From the cell containing the given text, extract its center point as [x, y] coordinate. 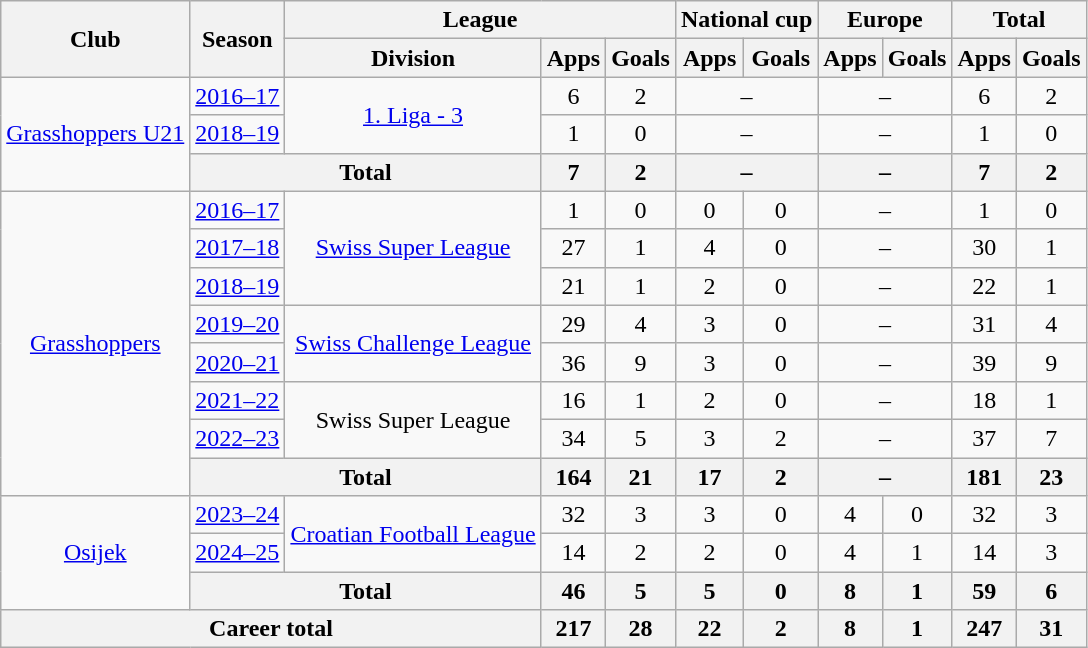
2017–18 [238, 248]
Osijek [96, 553]
18 [984, 400]
29 [573, 324]
2020–21 [238, 362]
16 [573, 400]
2023–24 [238, 515]
34 [573, 438]
Grasshoppers [96, 343]
217 [573, 629]
2024–25 [238, 553]
27 [573, 248]
28 [641, 629]
Croatian Football League [413, 534]
30 [984, 248]
247 [984, 629]
Grasshoppers U21 [96, 134]
Club [96, 39]
181 [984, 477]
National cup [746, 20]
Career total [271, 629]
2021–22 [238, 400]
17 [709, 477]
36 [573, 362]
2022–23 [238, 438]
League [480, 20]
2019–20 [238, 324]
Swiss Challenge League [413, 343]
Season [238, 39]
59 [984, 591]
Division [413, 58]
46 [573, 591]
37 [984, 438]
1. Liga - 3 [413, 115]
164 [573, 477]
Europe [885, 20]
23 [1051, 477]
39 [984, 362]
